Pinpoint the cell where the given text exists, returning its [x, y] midpoint coordinate. 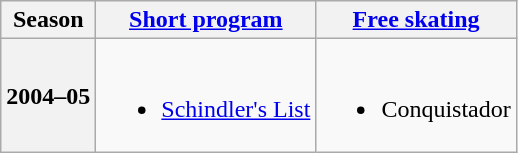
Schindler's List [206, 96]
Conquistador [416, 96]
Short program [206, 20]
Free skating [416, 20]
2004–05 [48, 96]
Season [48, 20]
